For the text-containing cell, return its midpoint in [x, y] coordinate format. 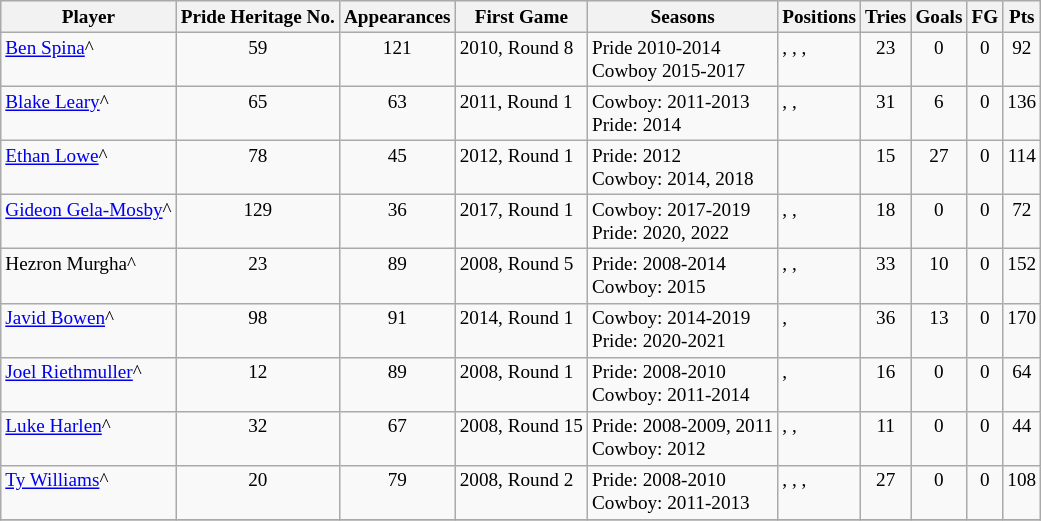
59 [258, 59]
170 [1022, 330]
Hezron Murgha^ [88, 276]
91 [397, 330]
Cowboy: 2011-2013Pride: 2014 [682, 113]
Blake Leary^ [88, 113]
98 [258, 330]
12 [258, 384]
32 [258, 438]
Luke Harlen^ [88, 438]
Ben Spina^ [88, 59]
Pride Heritage No. [258, 17]
Javid Bowen^ [88, 330]
67 [397, 438]
Pride: 2008-2010Cowboy: 2011-2014 [682, 384]
6 [939, 113]
2008, Round 15 [521, 438]
FG [985, 17]
Player [88, 17]
Pride: 2008-2014Cowboy: 2015 [682, 276]
44 [1022, 438]
Pride: 2008-2009, 2011Cowboy: 2012 [682, 438]
Ty Williams^ [88, 492]
20 [258, 492]
108 [1022, 492]
2017, Round 1 [521, 222]
Pts [1022, 17]
2008, Round 1 [521, 384]
15 [885, 167]
114 [1022, 167]
Joel Riethmuller^ [88, 384]
79 [397, 492]
129 [258, 222]
11 [885, 438]
2014, Round 1 [521, 330]
13 [939, 330]
65 [258, 113]
2011, Round 1 [521, 113]
Cowboy: 2014-2019Pride: 2020-2021 [682, 330]
64 [1022, 384]
31 [885, 113]
72 [1022, 222]
33 [885, 276]
Ethan Lowe^ [88, 167]
Seasons [682, 17]
152 [1022, 276]
121 [397, 59]
10 [939, 276]
18 [885, 222]
2008, Round 2 [521, 492]
2008, Round 5 [521, 276]
First Game [521, 17]
Appearances [397, 17]
45 [397, 167]
Pride 2010-2014Cowboy 2015-2017 [682, 59]
2012, Round 1 [521, 167]
136 [1022, 113]
Goals [939, 17]
92 [1022, 59]
Positions [820, 17]
2010, Round 8 [521, 59]
Cowboy: 2017-2019Pride: 2020, 2022 [682, 222]
Gideon Gela-Mosby^ [88, 222]
78 [258, 167]
Pride: 2008-2010Cowboy: 2011-2013 [682, 492]
Tries [885, 17]
Pride: 2012Cowboy: 2014, 2018 [682, 167]
63 [397, 113]
16 [885, 384]
